Extract the [X, Y] coordinate from the center of the cell holding the provided text.  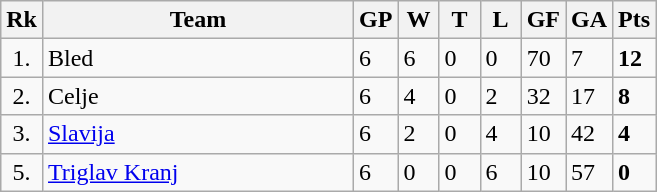
57 [590, 172]
GF [543, 20]
W [418, 20]
GP [376, 20]
12 [634, 58]
Rk [22, 20]
Team [198, 20]
Slavija [198, 134]
3. [22, 134]
2. [22, 96]
5. [22, 172]
Bled [198, 58]
17 [590, 96]
T [460, 20]
7 [590, 58]
1. [22, 58]
70 [543, 58]
GA [590, 20]
Triglav Kranj [198, 172]
42 [590, 134]
Celje [198, 96]
L [500, 20]
32 [543, 96]
Pts [634, 20]
8 [634, 96]
